Determine the (x, y) coordinate at the center of the cell enclosing the given text.  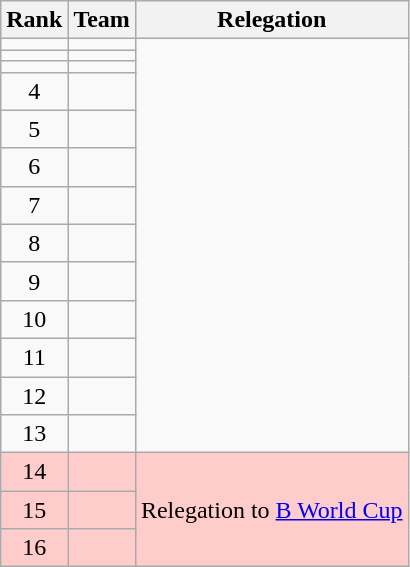
13 (34, 434)
10 (34, 319)
16 (34, 548)
12 (34, 395)
Team (102, 20)
7 (34, 205)
14 (34, 472)
15 (34, 510)
11 (34, 357)
Relegation (272, 20)
6 (34, 167)
4 (34, 91)
Rank (34, 20)
8 (34, 243)
Relegation to B World Cup (272, 510)
5 (34, 129)
9 (34, 281)
